Extract the [x, y] coordinate from the center of the cell holding the provided text.  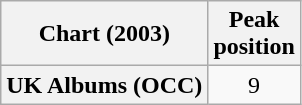
Chart (2003) [104, 34]
9 [254, 85]
UK Albums (OCC) [104, 85]
Peakposition [254, 34]
